Locate the cell with the specified text and output its [X, Y] center coordinate. 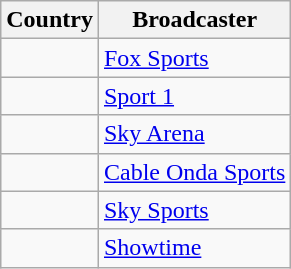
Sport 1 [194, 96]
Sky Arena [194, 134]
Cable Onda Sports [194, 172]
Sky Sports [194, 210]
Country [50, 20]
Fox Sports [194, 58]
Broadcaster [194, 20]
Showtime [194, 248]
